Identify which cell holds the provided text, then report its [X, Y] central coordinate. 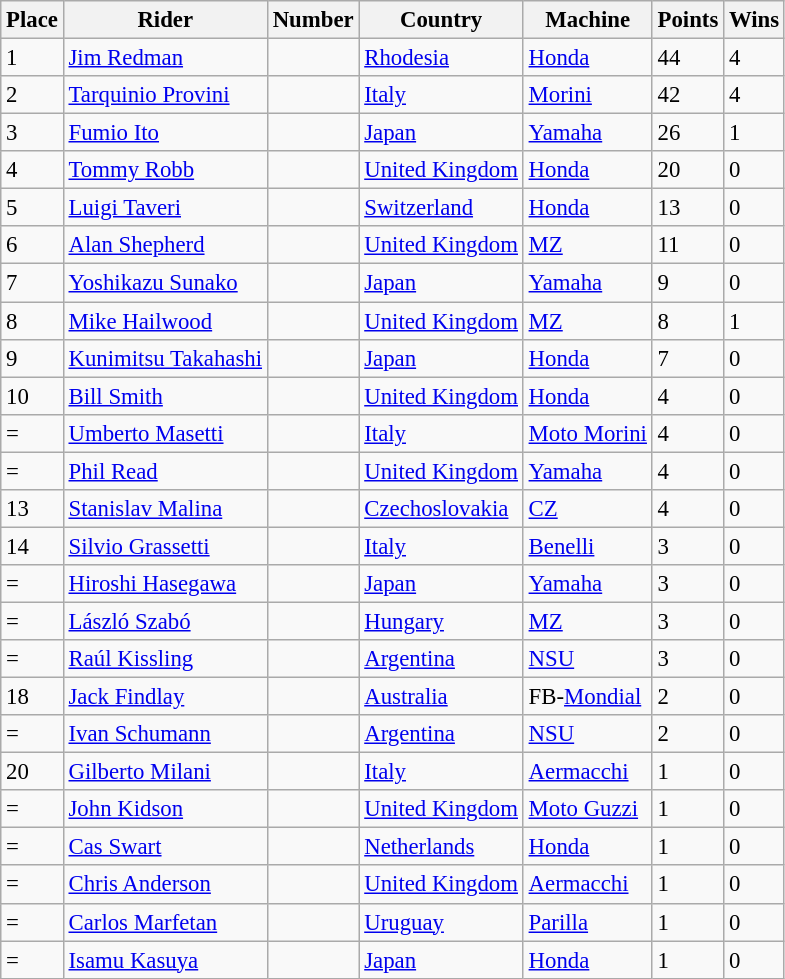
Alan Shepherd [165, 245]
Mike Hailwood [165, 321]
Tommy Robb [165, 170]
14 [32, 546]
5 [32, 208]
Points [688, 20]
Carlos Marfetan [165, 922]
Yoshikazu Sunako [165, 283]
10 [32, 396]
Bill Smith [165, 396]
Ivan Schumann [165, 734]
Country [441, 20]
Australia [441, 697]
Uruguay [441, 922]
Hungary [441, 621]
Jim Redman [165, 58]
44 [688, 58]
Tarquinio Provini [165, 95]
Umberto Masetti [165, 433]
Machine [588, 20]
Chris Anderson [165, 885]
Benelli [588, 546]
CZ [588, 509]
Czechoslovakia [441, 509]
Stanislav Malina [165, 509]
Luigi Taveri [165, 208]
Netherlands [441, 847]
26 [688, 133]
Silvio Grassetti [165, 546]
Switzerland [441, 208]
FB-Mondial [588, 697]
Number [313, 20]
Rhodesia [441, 58]
18 [32, 697]
Kunimitsu Takahashi [165, 358]
Isamu Kasuya [165, 960]
Phil Read [165, 471]
Jack Findlay [165, 697]
Wins [754, 20]
Moto Morini [588, 433]
John Kidson [165, 809]
Moto Guzzi [588, 809]
Cas Swart [165, 847]
11 [688, 245]
Rider [165, 20]
42 [688, 95]
Hiroshi Hasegawa [165, 584]
Raúl Kissling [165, 659]
Place [32, 20]
Morini [588, 95]
6 [32, 245]
Parilla [588, 922]
László Szabó [165, 621]
Gilberto Milani [165, 772]
Fumio Ito [165, 133]
